For the text-containing cell, return its midpoint in [X, Y] coordinate format. 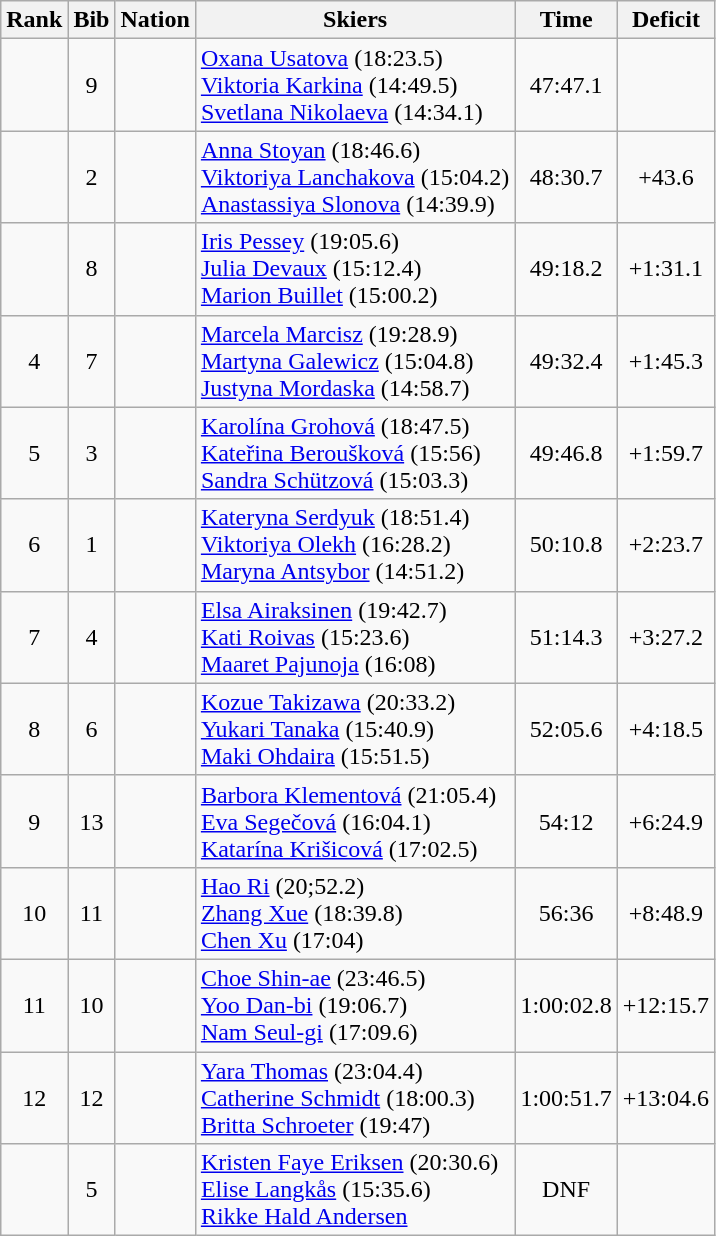
DNF [566, 1190]
49:32.4 [566, 361]
Oxana Usatova (18:23.5) Viktoria Karkina (14:49.5)Svetlana Nikolaeva (14:34.1) [355, 85]
47:47.1 [566, 85]
54:12 [566, 821]
Hao Ri (20;52.2) Zhang Xue (18:39.8)Chen Xu (17:04) [355, 913]
1:00:51.7 [566, 1098]
Kateryna Serdyuk (18:51.4) Viktoriya Olekh (16:28.2)Maryna Antsybor (14:51.2) [355, 545]
Kristen Faye Eriksen (20:30.6) Elise Langkås (15:35.6)Rikke Hald Andersen [355, 1190]
Iris Pessey (19:05.6) Julia Devaux (15:12.4)Marion Buillet (15:00.2) [355, 269]
3 [92, 453]
Skiers [355, 20]
2 [92, 177]
+13:04.6 [666, 1098]
+3:27.2 [666, 637]
1 [92, 545]
+1:59.7 [666, 453]
56:36 [566, 913]
Anna Stoyan (18:46.6) Viktoriya Lanchakova (15:04.2)Anastassiya Slonova (14:39.9) [355, 177]
Time [566, 20]
Choe Shin-ae (23:46.5) Yoo Dan-bi (19:06.7)Nam Seul-gi (17:09.6) [355, 1005]
Kozue Takizawa (20:33.2) Yukari Tanaka (15:40.9)Maki Ohdaira (15:51.5) [355, 729]
Marcela Marcisz (19:28.9) Martyna Galewicz (15:04.8)Justyna Mordaska (14:58.7) [355, 361]
Barbora Klementová (21:05.4) Eva Segečová (16:04.1)Katarína Krišicová (17:02.5) [355, 821]
48:30.7 [566, 177]
+8:48.9 [666, 913]
Yara Thomas (23:04.4) Catherine Schmidt (18:00.3)Britta Schroeter (19:47) [355, 1098]
52:05.6 [566, 729]
49:46.8 [566, 453]
51:14.3 [566, 637]
+4:18.5 [666, 729]
+12:15.7 [666, 1005]
Karolína Grohová (18:47.5) Kateřina Beroušková (15:56)Sandra Schützová (15:03.3) [355, 453]
Bib [92, 20]
+1:45.3 [666, 361]
+43.6 [666, 177]
+1:31.1 [666, 269]
13 [92, 821]
+6:24.9 [666, 821]
Nation [155, 20]
1:00:02.8 [566, 1005]
50:10.8 [566, 545]
Deficit [666, 20]
Elsa Airaksinen (19:42.7) Kati Roivas (15:23.6)Maaret Pajunoja (16:08) [355, 637]
Rank [34, 20]
+2:23.7 [666, 545]
49:18.2 [566, 269]
